For the text-containing cell, return its midpoint in [X, Y] coordinate format. 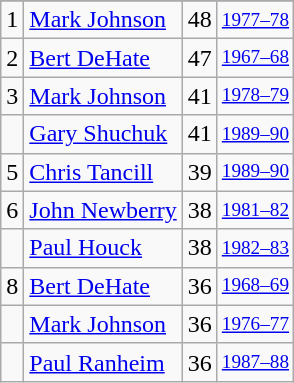
Paul Houck [103, 248]
1981–82 [255, 210]
John Newberry [103, 210]
1967–68 [255, 58]
1978–79 [255, 96]
1 [12, 20]
39 [200, 172]
48 [200, 20]
1977–78 [255, 20]
8 [12, 286]
1968–69 [255, 286]
Paul Ranheim [103, 362]
1976–77 [255, 324]
2 [12, 58]
3 [12, 96]
1982–83 [255, 248]
1987–88 [255, 362]
5 [12, 172]
Gary Shuchuk [103, 134]
6 [12, 210]
47 [200, 58]
Chris Tancill [103, 172]
